Locate the cell with the specified text and output its (X, Y) center coordinate. 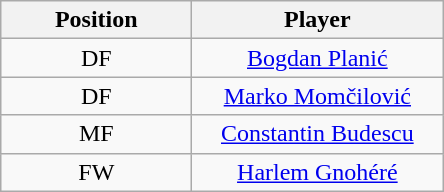
FW (96, 172)
Marko Momčilović (318, 96)
Position (96, 20)
Harlem Gnohéré (318, 172)
Constantin Budescu (318, 134)
MF (96, 134)
Player (318, 20)
Bogdan Planić (318, 58)
